Return (X, Y) of the center of cell containing provided text 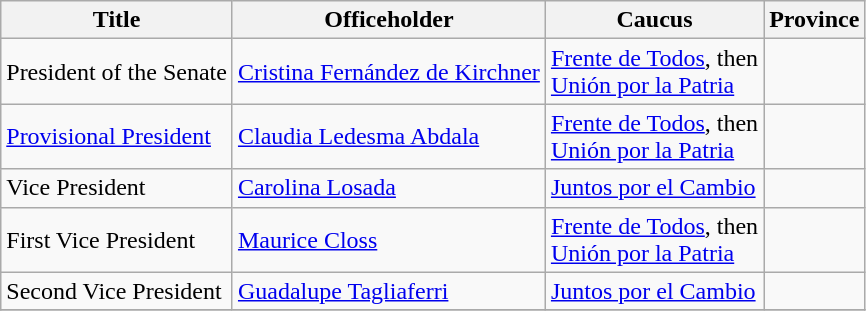
Maurice Closs (388, 240)
Claudia Ledesma Abdala (388, 136)
Carolina Losada (388, 188)
First Vice President (117, 240)
Provisional President (117, 136)
Title (117, 20)
Second Vice President (117, 291)
Vice President (117, 188)
Cristina Fernández de Kirchner (388, 72)
Caucus (654, 20)
Guadalupe Tagliaferri (388, 291)
Province (814, 20)
Officeholder (388, 20)
President of the Senate (117, 72)
